Extract the [x, y] coordinate from the center of the cell holding the provided text.  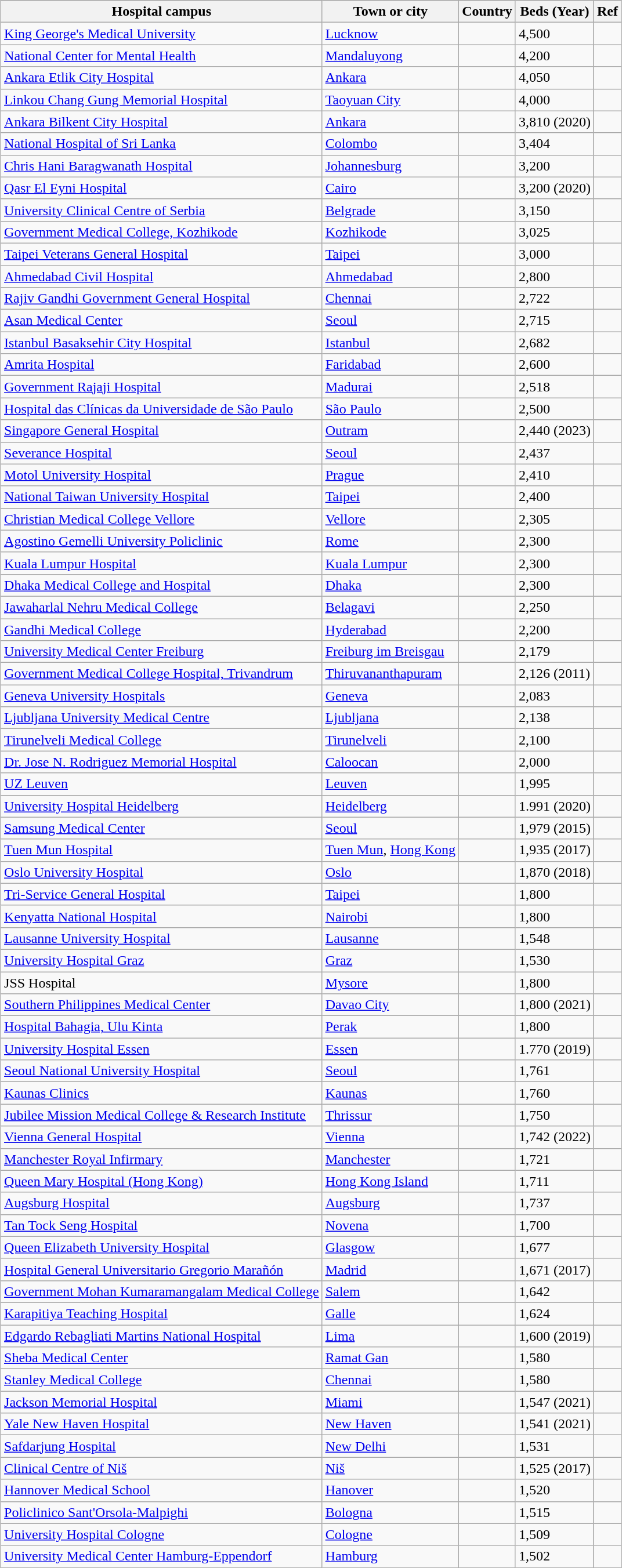
3,025 [555, 232]
Miami [390, 1402]
Madrid [390, 1269]
Lucknow [390, 34]
University Hospital Cologne [162, 1534]
University Hospital Heidelberg [162, 806]
1,548 [555, 938]
2,100 [555, 740]
Clinical Centre of Niš [162, 1468]
2,600 [555, 365]
1,515 [555, 1512]
Dhaka [390, 585]
Ahmedabad [390, 277]
Johannesburg [390, 166]
Safdarjung Hospital [162, 1446]
1,721 [555, 1159]
1,509 [555, 1534]
Oslo University Hospital [162, 872]
University Medical Center Freiburg [162, 652]
1,541 (2021) [555, 1424]
Hong Kong Island [390, 1181]
Country [487, 12]
1,737 [555, 1203]
Hospital General Universitario Gregorio Marañón [162, 1269]
Asan Medical Center [162, 321]
1,935 (2017) [555, 850]
National Center for Mental Health [162, 56]
National Taiwan University Hospital [162, 497]
Vienna General Hospital [162, 1137]
1.770 (2019) [555, 1049]
Mandaluyong [390, 56]
Severance Hospital [162, 453]
Tri-Service General Hospital [162, 894]
Nairobi [390, 916]
Hyderabad [390, 629]
University Clinical Centre of Serbia [162, 210]
Kaunas [390, 1093]
1,761 [555, 1071]
Graz [390, 960]
Rome [390, 541]
Tirunelveli Medical College [162, 740]
Policlinico Sant'Orsola-Malpighi [162, 1512]
São Paulo [390, 409]
Manchester [390, 1159]
Istanbul [390, 343]
Stanley Medical College [162, 1380]
Taoyuan City [390, 100]
Dhaka Medical College and Hospital [162, 585]
National Hospital of Sri Lanka [162, 144]
Prague [390, 475]
4,500 [555, 34]
Motol University Hospital [162, 475]
Lausanne University Hospital [162, 938]
1,870 (2018) [555, 872]
Ljubljana University Medical Centre [162, 718]
Amrita Hospital [162, 365]
1,531 [555, 1446]
Heidelberg [390, 806]
Salem [390, 1291]
Beds (Year) [555, 12]
2,138 [555, 718]
1,671 (2017) [555, 1269]
Ankara Bilkent City Hospital [162, 122]
Government Rajaji Hospital [162, 387]
Rajiv Gandhi Government General Hospital [162, 299]
Edgardo Rebagliati Martins National Hospital [162, 1335]
Queen Elizabeth University Hospital [162, 1247]
Qasr El Eyni Hospital [162, 188]
3,150 [555, 210]
Tuen Mun, Hong Kong [390, 850]
Geneva University Hospitals [162, 696]
2,083 [555, 696]
2,437 [555, 453]
University Medical Center Hamburg-Eppendorf [162, 1556]
Christian Medical College Vellore [162, 519]
2,440 (2023) [555, 431]
Kenyatta National Hospital [162, 916]
1,677 [555, 1247]
1,547 (2021) [555, 1402]
Bologna [390, 1512]
Tirunelveli [390, 740]
Singapore General Hospital [162, 431]
Chris Hani Baragwanath Hospital [162, 166]
Istanbul Basaksehir City Hospital [162, 343]
Kaunas Clinics [162, 1093]
2,126 (2011) [555, 674]
4,050 [555, 78]
3,000 [555, 254]
Faridabad [390, 365]
Sheba Medical Center [162, 1358]
Ljubljana [390, 718]
1,642 [555, 1291]
Ramat Gan [390, 1358]
Tuen Mun Hospital [162, 850]
Hannover Medical School [162, 1490]
New Delhi [390, 1446]
Thiruvananthapuram [390, 674]
1,742 (2022) [555, 1137]
2,800 [555, 277]
Seoul National University Hospital [162, 1071]
2,410 [555, 475]
Linkou Chang Gung Memorial Hospital [162, 100]
Vellore [390, 519]
Karapitiya Teaching Hospital [162, 1313]
Manchester Royal Infirmary [162, 1159]
New Haven [390, 1424]
2,400 [555, 497]
Augsburg [390, 1203]
1,750 [555, 1115]
Hanover [390, 1490]
Hamburg [390, 1556]
4,000 [555, 100]
Ref [607, 12]
2,200 [555, 629]
1,995 [555, 784]
2,715 [555, 321]
2,722 [555, 299]
Ahmedabad Civil Hospital [162, 277]
Yale New Haven Hospital [162, 1424]
Madurai [390, 387]
2,500 [555, 409]
JSS Hospital [162, 983]
3,200 (2020) [555, 188]
University Hospital Graz [162, 960]
Essen [390, 1049]
2,682 [555, 343]
Agostino Gemelli University Policlinic [162, 541]
Davao City [390, 1005]
Dr. Jose N. Rodriguez Memorial Hospital [162, 762]
Samsung Medical Center [162, 828]
Kuala Lumpur Hospital [162, 563]
2,518 [555, 387]
Kozhikode [390, 232]
Ankara Etlik City Hospital [162, 78]
1,520 [555, 1490]
3,810 (2020) [555, 122]
Government Medical College Hospital, Trivandrum [162, 674]
Jackson Memorial Hospital [162, 1402]
Outram [390, 431]
King George's Medical University [162, 34]
Gandhi Medical College [162, 629]
1,760 [555, 1093]
1,530 [555, 960]
Cologne [390, 1534]
Belgrade [390, 210]
4,200 [555, 56]
Perak [390, 1027]
Leuven [390, 784]
UZ Leuven [162, 784]
Novena [390, 1225]
Thrissur [390, 1115]
1,502 [555, 1556]
Freiburg im Breisgau [390, 652]
Government Mohan Kumaramangalam Medical College [162, 1291]
Oslo [390, 872]
1,979 (2015) [555, 828]
1.991 (2020) [555, 806]
Queen Mary Hospital (Hong Kong) [162, 1181]
1,700 [555, 1225]
University Hospital Essen [162, 1049]
Taipei Veterans General Hospital [162, 254]
Tan Tock Seng Hospital [162, 1225]
Kuala Lumpur [390, 563]
3,200 [555, 166]
3,404 [555, 144]
1,525 (2017) [555, 1468]
Cairo [390, 188]
Lima [390, 1335]
Jawaharlal Nehru Medical College [162, 607]
1,624 [555, 1313]
Niš [390, 1468]
Caloocan [390, 762]
Glasgow [390, 1247]
Hospital Bahagia, Ulu Kinta [162, 1027]
Mysore [390, 983]
1,711 [555, 1181]
Galle [390, 1313]
2,250 [555, 607]
Southern Philippines Medical Center [162, 1005]
Hospital campus [162, 12]
Augsburg Hospital [162, 1203]
Jubilee Mission Medical College & Research Institute [162, 1115]
Geneva [390, 696]
1,600 (2019) [555, 1335]
Hospital das Clínicas da Universidade de São Paulo [162, 409]
Town or city [390, 12]
Colombo [390, 144]
Government Medical College, Kozhikode [162, 232]
1,800 (2021) [555, 1005]
2,000 [555, 762]
Vienna [390, 1137]
2,179 [555, 652]
2,305 [555, 519]
Lausanne [390, 938]
Belagavi [390, 607]
